Determine the [X, Y] coordinate at the center of the cell enclosing the given text.  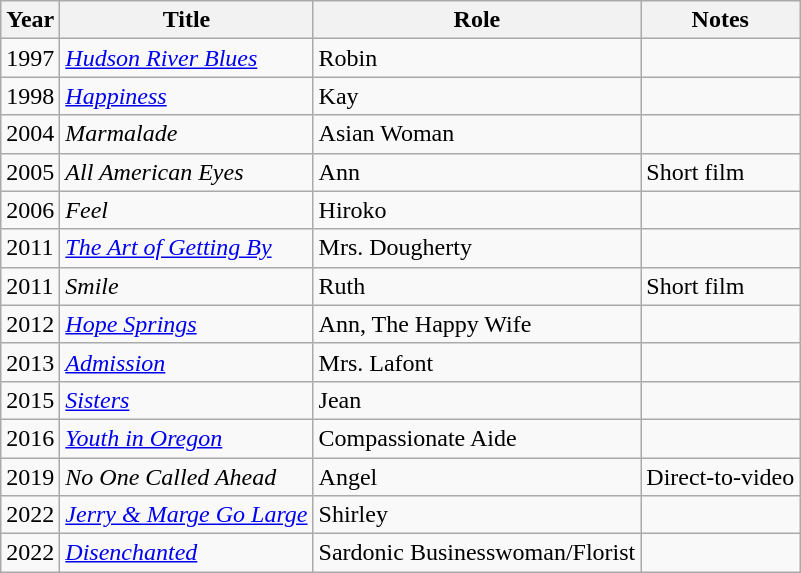
Disenchanted [186, 553]
Feel [186, 210]
Mrs. Dougherty [477, 248]
Angel [477, 477]
1997 [30, 58]
Ruth [477, 286]
Robin [477, 58]
Marmalade [186, 134]
2016 [30, 438]
Mrs. Lafont [477, 362]
Notes [720, 20]
Jean [477, 400]
Title [186, 20]
Direct-to-video [720, 477]
The Art of Getting By [186, 248]
Smile [186, 286]
2004 [30, 134]
2006 [30, 210]
Hudson River Blues [186, 58]
Year [30, 20]
2013 [30, 362]
All American Eyes [186, 172]
Compassionate Aide [477, 438]
2019 [30, 477]
Hiroko [477, 210]
Sisters [186, 400]
Ann [477, 172]
1998 [30, 96]
Ann, The Happy Wife [477, 324]
2015 [30, 400]
Happiness [186, 96]
Shirley [477, 515]
Role [477, 20]
Hope Springs [186, 324]
No One Called Ahead [186, 477]
2012 [30, 324]
Sardonic Businesswoman/Florist [477, 553]
Jerry & Marge Go Large [186, 515]
Admission [186, 362]
Asian Woman [477, 134]
Kay [477, 96]
2005 [30, 172]
Youth in Oregon [186, 438]
